Return the [X, Y] coordinate for the center point of the cell that contains the specified text.  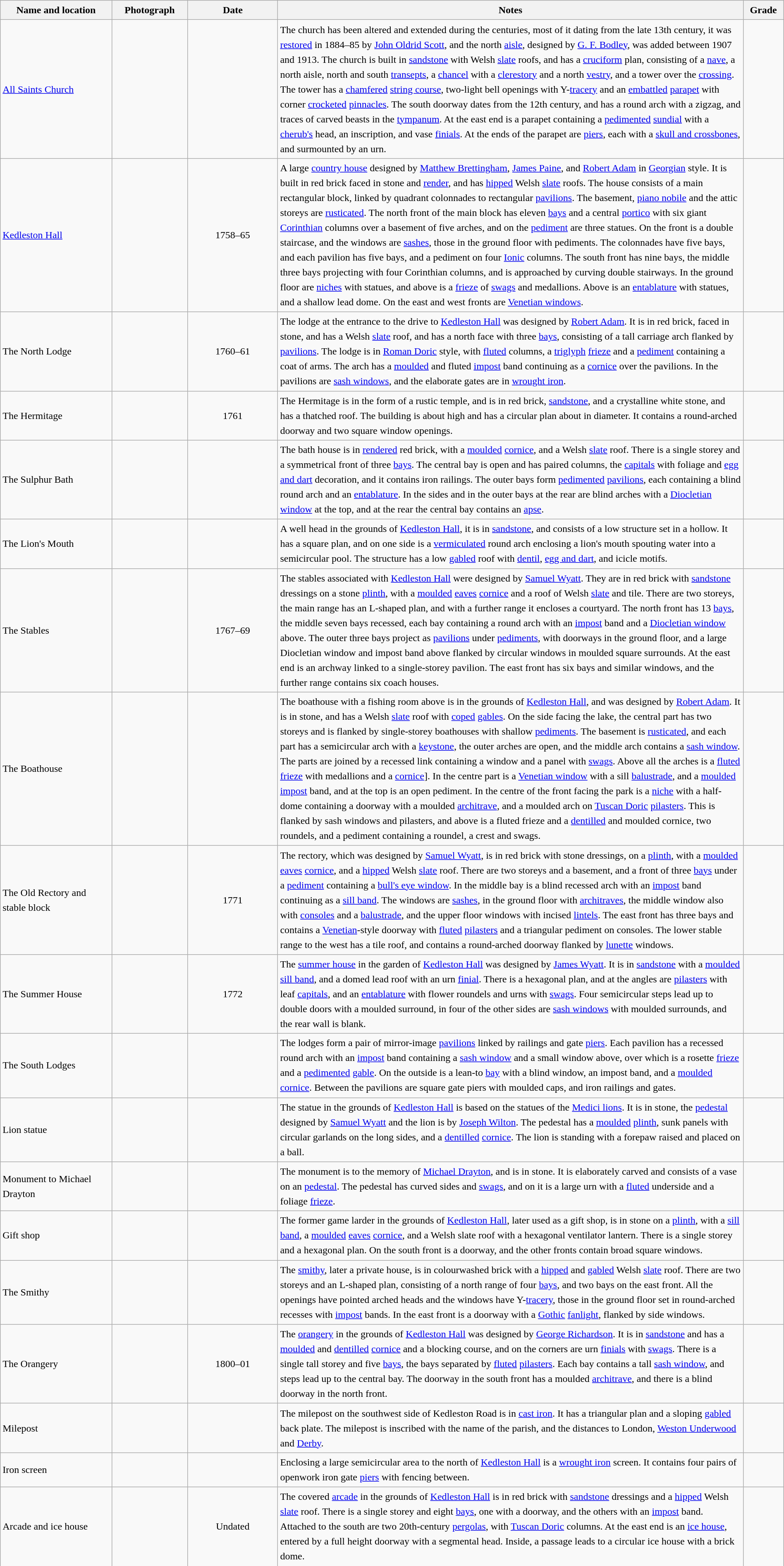
Notes [510, 10]
1772 [233, 994]
The Hermitage [56, 415]
Iron screen [56, 1470]
1760–61 [233, 352]
The Smithy [56, 1292]
Lion statue [56, 1130]
Monument to Michael Drayton [56, 1186]
The Sulphur Bath [56, 480]
1800–01 [233, 1364]
Grade [763, 10]
Arcade and ice house [56, 1526]
The Old Rectory and stable block [56, 900]
The Summer House [56, 994]
1761 [233, 415]
All Saints Church [56, 89]
The North Lodge [56, 352]
Date [233, 10]
The Stables [56, 630]
1758–65 [233, 235]
Photograph [150, 10]
1771 [233, 900]
Gift shop [56, 1236]
The South Lodges [56, 1066]
Name and location [56, 10]
Undated [233, 1526]
The Orangery [56, 1364]
Kedleston Hall [56, 235]
Milepost [56, 1428]
The Boathouse [56, 769]
1767–69 [233, 630]
The Lion's Mouth [56, 544]
